Provide the (x, y) coordinate of the cell's center where the given text is located.  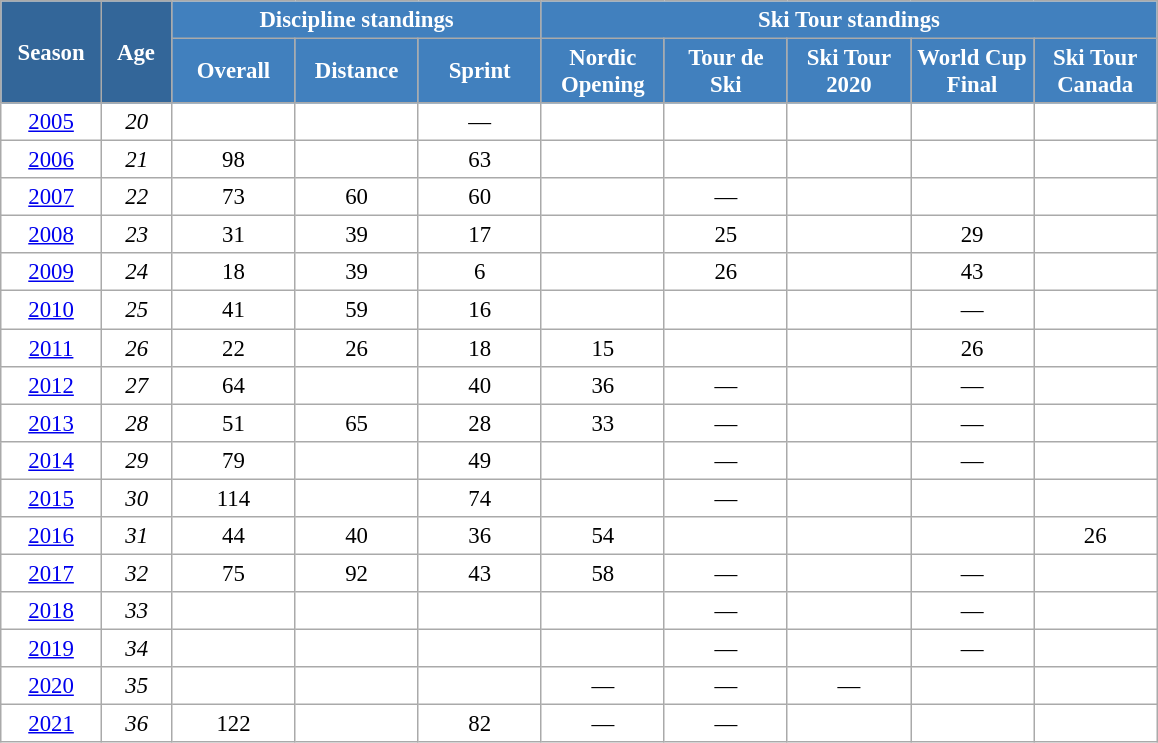
2013 (52, 423)
34 (136, 648)
79 (234, 460)
24 (136, 273)
16 (480, 310)
2007 (52, 197)
Season (52, 52)
2010 (52, 310)
2015 (52, 498)
2021 (52, 724)
Ski Tour2020 (848, 72)
122 (234, 724)
Ski TourCanada (1096, 72)
6 (480, 273)
2019 (52, 648)
2011 (52, 348)
2008 (52, 235)
63 (480, 160)
51 (234, 423)
64 (234, 385)
2020 (52, 686)
30 (136, 498)
92 (356, 573)
2018 (52, 611)
20 (136, 122)
NordicOpening (602, 72)
23 (136, 235)
73 (234, 197)
Ski Tour standings (848, 20)
Overall (234, 72)
Sprint (480, 72)
World CupFinal (972, 72)
17 (480, 235)
21 (136, 160)
2009 (52, 273)
41 (234, 310)
35 (136, 686)
15 (602, 348)
32 (136, 573)
Tour deSki (726, 72)
75 (234, 573)
Distance (356, 72)
Discipline standings (356, 20)
2005 (52, 122)
2016 (52, 536)
49 (480, 460)
Age (136, 52)
44 (234, 536)
27 (136, 385)
2006 (52, 160)
59 (356, 310)
82 (480, 724)
114 (234, 498)
58 (602, 573)
2012 (52, 385)
98 (234, 160)
65 (356, 423)
54 (602, 536)
2014 (52, 460)
2017 (52, 573)
74 (480, 498)
